Locate the cell with the specified text and output its [x, y] center coordinate. 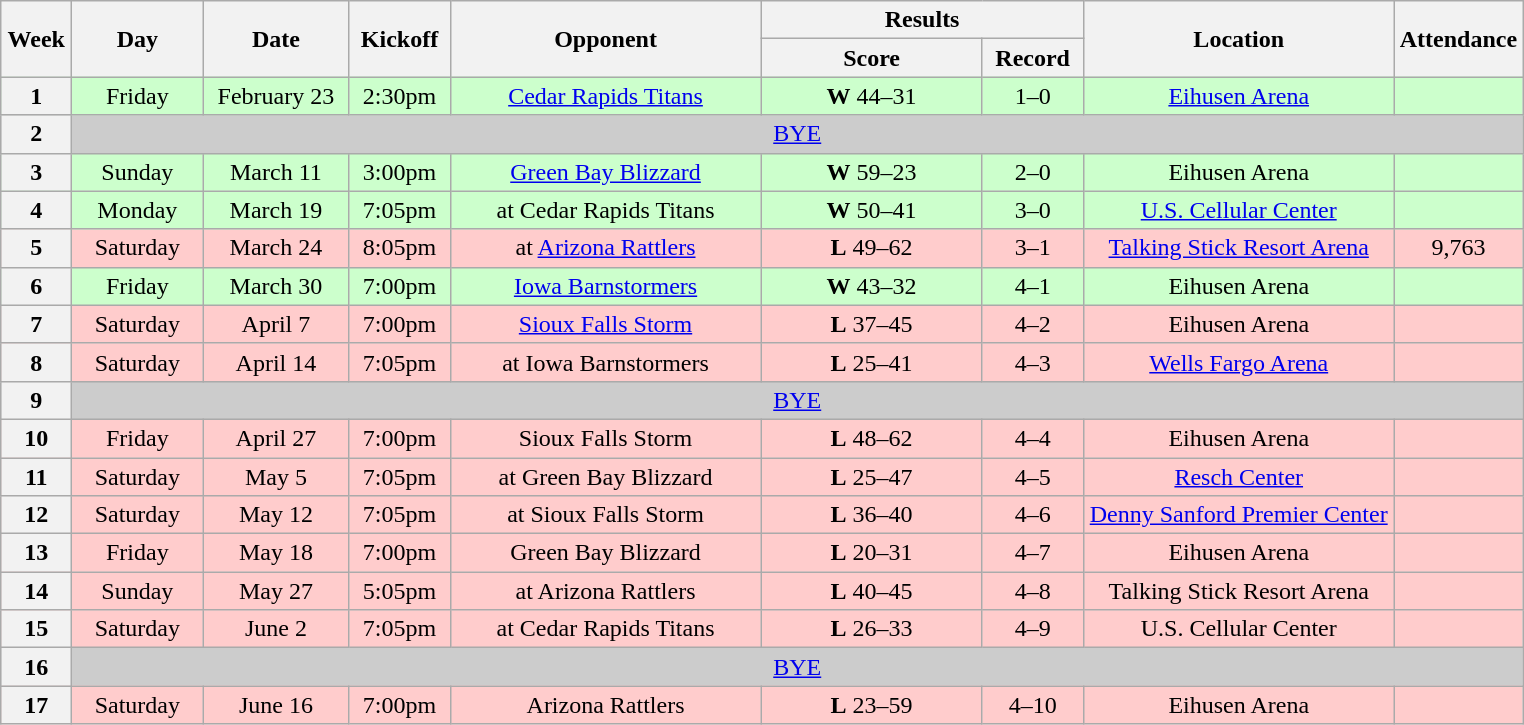
1–0 [1032, 96]
Day [138, 39]
1 [36, 96]
March 24 [276, 248]
Cedar Rapids Titans [606, 96]
4–10 [1032, 705]
3–1 [1032, 248]
April 27 [276, 438]
June 2 [276, 629]
11 [36, 477]
at Iowa Barnstormers [606, 362]
4–2 [1032, 324]
3–0 [1032, 210]
4–8 [1032, 591]
13 [36, 553]
Results [922, 20]
February 23 [276, 96]
W 44–31 [872, 96]
L 23–59 [872, 705]
3:00pm [400, 172]
W 43–32 [872, 286]
Denny Sanford Premier Center [1238, 515]
15 [36, 629]
Week [36, 39]
6 [36, 286]
L 40–45 [872, 591]
W 50–41 [872, 210]
at Sioux Falls Storm [606, 515]
17 [36, 705]
10 [36, 438]
4–6 [1032, 515]
Resch Center [1238, 477]
Attendance [1458, 39]
L 49–62 [872, 248]
at Green Bay Blizzard [606, 477]
5 [36, 248]
Monday [138, 210]
May 12 [276, 515]
2 [36, 134]
W 59–23 [872, 172]
May 27 [276, 591]
L 36–40 [872, 515]
Record [1032, 58]
Kickoff [400, 39]
Location [1238, 39]
March 11 [276, 172]
June 16 [276, 705]
5:05pm [400, 591]
9,763 [1458, 248]
3 [36, 172]
L 37–45 [872, 324]
L 26–33 [872, 629]
March 19 [276, 210]
8 [36, 362]
Score [872, 58]
Date [276, 39]
March 30 [276, 286]
L 20–31 [872, 553]
4–4 [1032, 438]
May 18 [276, 553]
April 7 [276, 324]
May 5 [276, 477]
4–1 [1032, 286]
L 25–47 [872, 477]
4–3 [1032, 362]
Opponent [606, 39]
April 14 [276, 362]
7 [36, 324]
L 48–62 [872, 438]
Arizona Rattlers [606, 705]
4–7 [1032, 553]
4 [36, 210]
12 [36, 515]
Wells Fargo Arena [1238, 362]
9 [36, 400]
2:30pm [400, 96]
4–9 [1032, 629]
4–5 [1032, 477]
14 [36, 591]
Iowa Barnstormers [606, 286]
8:05pm [400, 248]
16 [36, 667]
2–0 [1032, 172]
L 25–41 [872, 362]
